Identify which cell holds the provided text, then report its [X, Y] central coordinate. 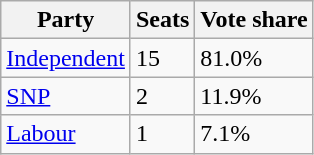
SNP [66, 96]
Independent [66, 58]
7.1% [254, 134]
Party [66, 20]
Labour [66, 134]
1 [162, 134]
Vote share [254, 20]
81.0% [254, 58]
2 [162, 96]
Seats [162, 20]
15 [162, 58]
11.9% [254, 96]
